For the text-containing cell, return its midpoint in [X, Y] coordinate format. 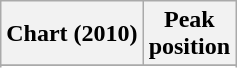
Chart (2010) [72, 34]
Peakposition [189, 34]
